Pinpoint the cell where the given text exists, returning its [X, Y] midpoint coordinate. 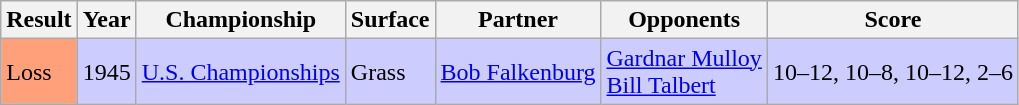
1945 [106, 72]
Championship [240, 20]
Opponents [684, 20]
Year [106, 20]
U.S. Championships [240, 72]
Score [892, 20]
Gardnar Mulloy Bill Talbert [684, 72]
Bob Falkenburg [518, 72]
Grass [390, 72]
10–12, 10–8, 10–12, 2–6 [892, 72]
Loss [39, 72]
Partner [518, 20]
Surface [390, 20]
Result [39, 20]
